Scan for the cell matching the given text and deliver its [X, Y] coordinate at center. 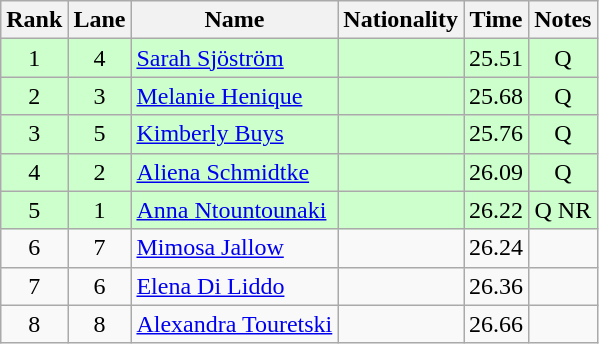
Nationality [401, 20]
26.22 [496, 210]
Elena Di Liddo [234, 286]
Time [496, 20]
26.66 [496, 324]
26.24 [496, 248]
Sarah Sjöström [234, 58]
Melanie Henique [234, 96]
Name [234, 20]
26.09 [496, 172]
Q NR [563, 210]
Alexandra Touretski [234, 324]
26.36 [496, 286]
Aliena Schmidtke [234, 172]
25.68 [496, 96]
25.76 [496, 134]
Mimosa Jallow [234, 248]
Kimberly Buys [234, 134]
Rank [34, 20]
Anna Ntountounaki [234, 210]
Lane [100, 20]
25.51 [496, 58]
Notes [563, 20]
